Find where the given text appears and provide that cell's center as [X, Y] coordinate. 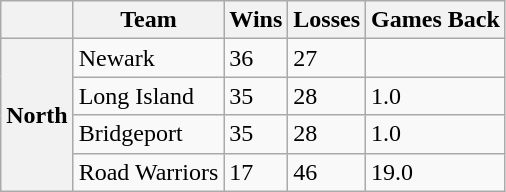
Team [148, 20]
Road Warriors [148, 172]
Losses [327, 20]
36 [256, 58]
Bridgeport [148, 134]
Long Island [148, 96]
27 [327, 58]
17 [256, 172]
46 [327, 172]
North [37, 115]
Wins [256, 20]
Games Back [436, 20]
19.0 [436, 172]
Newark [148, 58]
